Determine the [x, y] coordinate at the center of the cell enclosing the given text.  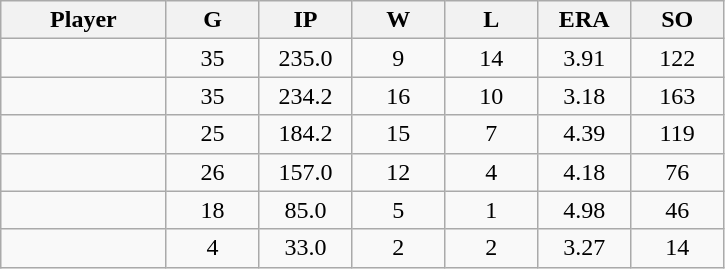
IP [306, 20]
16 [398, 96]
4.98 [584, 210]
235.0 [306, 58]
85.0 [306, 210]
26 [212, 172]
9 [398, 58]
7 [492, 134]
76 [678, 172]
33.0 [306, 248]
G [212, 20]
234.2 [306, 96]
157.0 [306, 172]
ERA [584, 20]
3.91 [584, 58]
10 [492, 96]
3.18 [584, 96]
46 [678, 210]
4.39 [584, 134]
119 [678, 134]
L [492, 20]
3.27 [584, 248]
Player [84, 20]
4.18 [584, 172]
12 [398, 172]
122 [678, 58]
15 [398, 134]
SO [678, 20]
5 [398, 210]
163 [678, 96]
25 [212, 134]
18 [212, 210]
184.2 [306, 134]
W [398, 20]
1 [492, 210]
